Search for the cell housing the specified text and yield its (x, y) center coordinate. 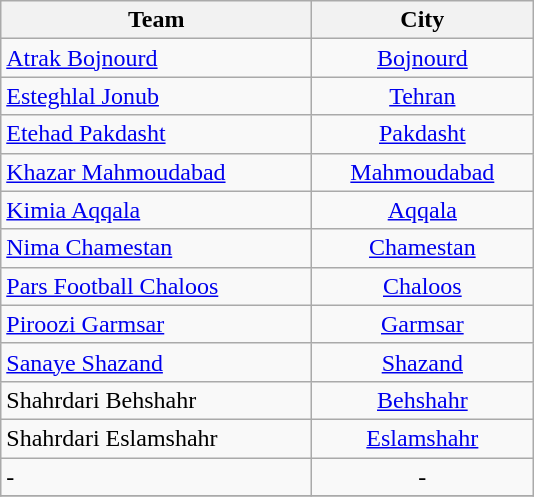
Etehad Pakdasht (156, 134)
Shahrdari Eslamshahr (156, 438)
Shahrdari Behshahr (156, 400)
Kimia Aqqala (156, 210)
Eslamshahr (422, 438)
Atrak Bojnourd (156, 58)
Mahmoudabad (422, 172)
Shazand (422, 362)
Khazar Mahmoudabad (156, 172)
Tehran (422, 96)
Piroozi Garmsar (156, 324)
Chaloos (422, 286)
Aqqala (422, 210)
Nima Chamestan (156, 248)
Chamestan (422, 248)
Pakdasht (422, 134)
Garmsar (422, 324)
Bojnourd (422, 58)
City (422, 20)
Behshahr (422, 400)
Team (156, 20)
Esteghlal Jonub (156, 96)
Pars Football Chaloos (156, 286)
Sanaye Shazand (156, 362)
